Return the [X, Y] coordinate for the center point of the cell that contains the specified text.  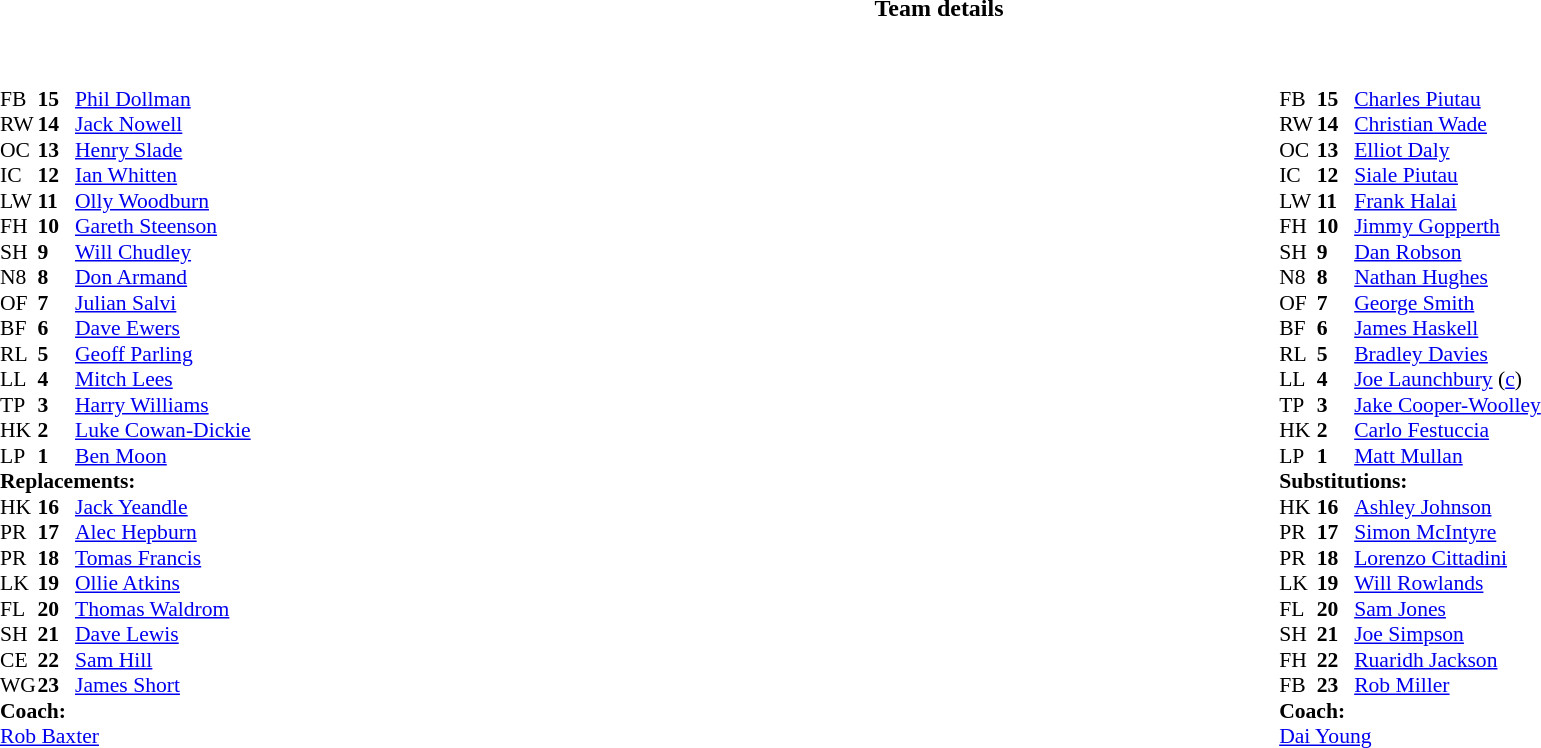
Rob Miller [1448, 685]
Gareth Steenson [163, 227]
Matt Mullan [1448, 456]
Ruaridh Jackson [1448, 660]
Sam Jones [1448, 609]
Dave Ewers [163, 329]
Jake Cooper-Woolley [1448, 405]
Thomas Waldrom [163, 609]
Luke Cowan-Dickie [163, 431]
Ashley Johnson [1448, 507]
Dan Robson [1448, 252]
Siale Piutau [1448, 175]
Substitutions: [1410, 481]
Olly Woodburn [163, 201]
Ian Whitten [163, 175]
Ben Moon [163, 456]
Jimmy Gopperth [1448, 227]
Mitch Lees [163, 379]
Julian Salvi [163, 303]
WG [19, 685]
Carlo Festuccia [1448, 431]
Will Rowlands [1448, 583]
Phil Dollman [163, 99]
Sam Hill [163, 660]
Don Armand [163, 277]
CE [19, 660]
Frank Halai [1448, 201]
Christian Wade [1448, 125]
Elliot Daly [1448, 150]
Simon McIntyre [1448, 533]
Tomas Francis [163, 558]
Bradley Davies [1448, 354]
Lorenzo Cittadini [1448, 558]
Replacements: [126, 481]
Henry Slade [163, 150]
Geoff Parling [163, 354]
Dave Lewis [163, 635]
James Short [163, 685]
Jack Nowell [163, 125]
Will Chudley [163, 252]
Nathan Hughes [1448, 277]
James Haskell [1448, 329]
Joe Launchbury (c) [1448, 379]
Harry Williams [163, 405]
George Smith [1448, 303]
Alec Hepburn [163, 533]
Charles Piutau [1448, 99]
Jack Yeandle [163, 507]
Ollie Atkins [163, 583]
Joe Simpson [1448, 635]
